Provide the [x, y] coordinate of the cell's center where the given text is located.  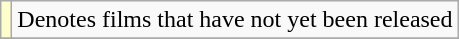
Denotes films that have not yet been released [235, 20]
